Extract the (X, Y) coordinate from the center of the cell holding the provided text.  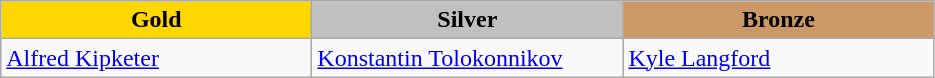
Silver (468, 20)
Alfred Kipketer (156, 58)
Gold (156, 20)
Konstantin Tolokonnikov (468, 58)
Kyle Langford (778, 58)
Bronze (778, 20)
